Output the [X, Y] coordinate of the center of the cell containing the given text.  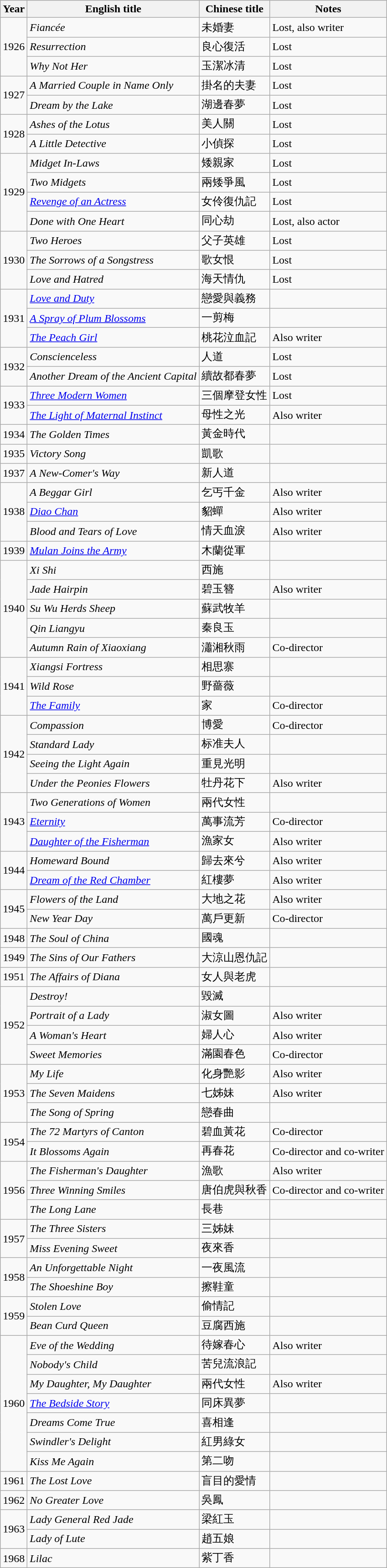
美人關 [234, 125]
碧血黃花 [234, 1132]
喜相逢 [234, 1422]
未婚妻 [234, 27]
西施 [234, 570]
歸去來兮 [234, 860]
The Soul of China [113, 938]
1942 [14, 754]
Midget In-Laws [113, 163]
Lost, also writer [328, 27]
1962 [14, 1501]
Eve of the Wedding [113, 1345]
矮親家 [234, 163]
1932 [14, 366]
Dreams Come True [113, 1422]
桃花泣血記 [234, 338]
Lady General Red Jade [113, 1520]
New Year Day [113, 919]
1957 [14, 1238]
Lost, also actor [328, 221]
Blood and Tears of Love [113, 531]
The Peach Girl [113, 338]
良心復活 [234, 46]
A Beggar Girl [113, 493]
Revenge of an Actress [113, 202]
戀春曲 [234, 1113]
1928 [14, 134]
1931 [14, 318]
母性之光 [234, 415]
Seeing the Light Again [113, 764]
Three Winning Smiles [113, 1190]
1930 [14, 260]
一夜風流 [234, 1268]
English title [113, 9]
1952 [14, 1025]
歌女恨 [234, 260]
A Woman's Heart [113, 1035]
Three Modern Women [113, 396]
同床異夢 [234, 1403]
趙五娘 [234, 1539]
1939 [14, 551]
The Three Sisters [113, 1229]
Fiancée [113, 27]
1927 [14, 95]
Su Wu Herds Sheep [113, 609]
玉潔冰清 [234, 66]
戀愛與義務 [234, 299]
The Shoeshine Boy [113, 1287]
Victory Song [113, 453]
Xi Shi [113, 570]
掛名的夫妻 [234, 86]
1948 [14, 938]
漁歌 [234, 1171]
The Sins of Our Fathers [113, 958]
The Lost Love [113, 1481]
Ashes of the Lotus [113, 125]
Flowers of the Land [113, 900]
It Blossoms Again [113, 1151]
女人與老虎 [234, 977]
大地之花 [234, 900]
萬事流芳 [234, 822]
My Life [113, 1074]
毀滅 [234, 996]
No Greater Love [113, 1501]
1944 [14, 871]
三個摩登女性 [234, 396]
秦良玉 [234, 628]
Conscienceless [113, 357]
Jade Hairpin [113, 589]
Why Not Her [113, 66]
國魂 [234, 938]
Dream of the Red Chamber [113, 881]
Standard Lady [113, 745]
Lady of Lute [113, 1539]
1968 [14, 1558]
待嫁春心 [234, 1345]
三姊妹 [234, 1229]
唐伯虎與秋香 [234, 1190]
淑女圖 [234, 1016]
盲目的愛情 [234, 1481]
Autumn Rain of Xiaoxiang [113, 647]
豆腐西施 [234, 1326]
1963 [14, 1529]
Miss Evening Sweet [113, 1248]
海天情仇 [234, 280]
漁家女 [234, 841]
1956 [14, 1190]
牡丹花下 [234, 783]
一剪梅 [234, 318]
The Long Lane [113, 1209]
A Married Couple in Name Only [113, 86]
Compassion [113, 725]
1961 [14, 1481]
The Affairs of Diana [113, 977]
Under the Peonies Flowers [113, 783]
女伶復仇記 [234, 202]
Love and Duty [113, 299]
Diao Chan [113, 512]
Destroy! [113, 996]
Swindler's Delight [113, 1442]
Bean Curd Queen [113, 1326]
野薔薇 [234, 687]
1926 [14, 47]
木蘭從軍 [234, 551]
蘇武牧羊 [234, 609]
标准夫人 [234, 745]
An Unforgettable Night [113, 1268]
Sweet Memories [113, 1054]
1940 [14, 609]
梁紅玉 [234, 1520]
Another Dream of the Ancient Capital [113, 376]
The Light of Maternal Instinct [113, 415]
兩矮爭風 [234, 182]
1953 [14, 1093]
萬戶更新 [234, 919]
湖邊春夢 [234, 105]
Daughter of the Fisherman [113, 841]
Love and Hatred [113, 280]
貂蟬 [234, 512]
Eternity [113, 822]
第二吻 [234, 1461]
Nobody's Child [113, 1365]
Wild Rose [113, 687]
A Spray of Plum Blossoms [113, 318]
Done with One Heart [113, 221]
1934 [14, 434]
Portrait of a Lady [113, 1016]
Two Heroes [113, 240]
Notes [328, 9]
Homeward Bound [113, 860]
黃金時代 [234, 434]
1929 [14, 192]
1933 [14, 405]
長巷 [234, 1209]
Stolen Love [113, 1307]
紫丁香 [234, 1558]
A New-Comer's Way [113, 473]
1958 [14, 1278]
Chinese title [234, 9]
1937 [14, 473]
大涼山恩仇記 [234, 958]
再春花 [234, 1151]
Year [14, 9]
情天血淚 [234, 531]
The Family [113, 706]
滿園春色 [234, 1054]
相思寨 [234, 667]
Mulan Joins the Army [113, 551]
Dream by the Lake [113, 105]
1935 [14, 453]
The Song of Spring [113, 1113]
The 72 Martyrs of Canton [113, 1132]
擦鞋童 [234, 1287]
重見光明 [234, 764]
紅樓夢 [234, 881]
The Golden Times [113, 434]
The Bedside Story [113, 1403]
人道 [234, 357]
A Little Detective [113, 144]
Lilac [113, 1558]
夜來香 [234, 1248]
Kiss Me Again [113, 1461]
乞丐千金 [234, 493]
新人道 [234, 473]
1959 [14, 1316]
1960 [14, 1403]
1938 [14, 512]
父子英雄 [234, 240]
紅男綠女 [234, 1442]
1943 [14, 822]
Resurrection [113, 46]
1945 [14, 909]
七姊妹 [234, 1094]
The Seven Maidens [113, 1094]
凱歌 [234, 453]
瀟湘秋雨 [234, 647]
1949 [14, 958]
婦人心 [234, 1035]
1954 [14, 1142]
碧玉簪 [234, 589]
The Sorrows of a Songstress [113, 260]
Qin Liangyu [113, 628]
The Fisherman's Daughter [113, 1171]
Two Generations of Women [113, 802]
同心劫 [234, 221]
家 [234, 706]
1941 [14, 686]
Two Midgets [113, 182]
續故都春夢 [234, 376]
小偵探 [234, 144]
化身艷影 [234, 1074]
Xiangsi Fortress [113, 667]
偷情記 [234, 1307]
1951 [14, 977]
My Daughter, My Daughter [113, 1384]
苦兒流浪記 [234, 1365]
博愛 [234, 725]
吳鳳 [234, 1501]
